Scan for the cell matching the given text and deliver its [x, y] coordinate at center. 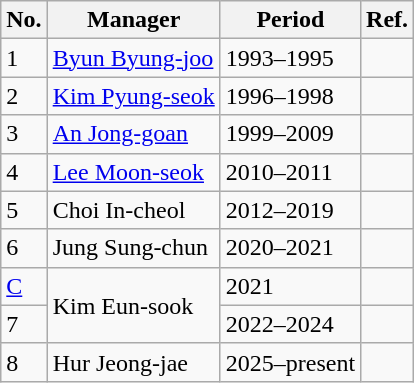
Ref. [388, 20]
2022–2024 [290, 324]
Kim Eun-sook [134, 305]
2012–2019 [290, 210]
2020–2021 [290, 248]
C [24, 286]
7 [24, 324]
1996–1998 [290, 96]
Choi In-cheol [134, 210]
2021 [290, 286]
Kim Pyung-seok [134, 96]
1999–2009 [290, 134]
2 [24, 96]
Period [290, 20]
1 [24, 58]
2010–2011 [290, 172]
Hur Jeong-jae [134, 362]
1993–1995 [290, 58]
4 [24, 172]
Jung Sung-chun [134, 248]
5 [24, 210]
Lee Moon-seok [134, 172]
Byun Byung-joo [134, 58]
Manager [134, 20]
3 [24, 134]
No. [24, 20]
6 [24, 248]
An Jong-goan [134, 134]
8 [24, 362]
2025–present [290, 362]
